Find where the given text appears and provide that cell's center as [X, Y] coordinate. 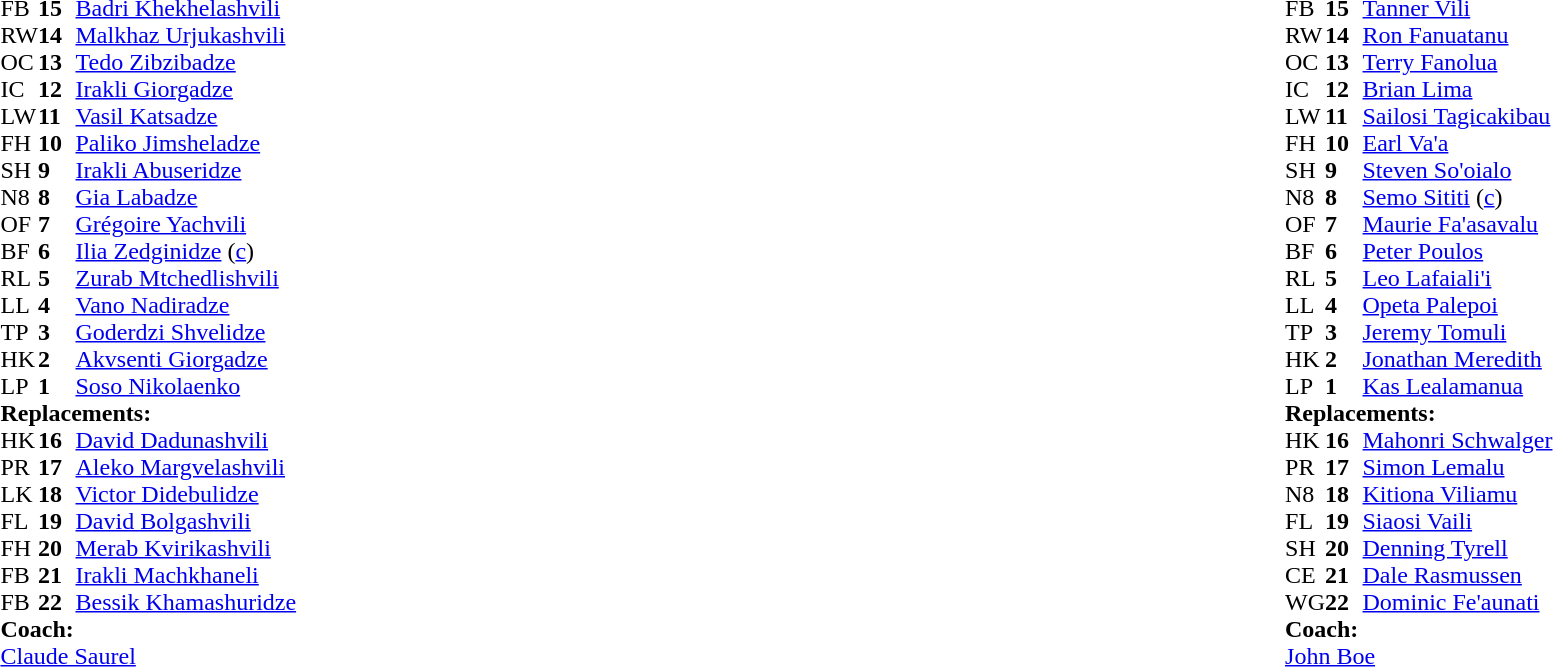
Jeremy Tomuli [1458, 332]
Gia Labadze [186, 198]
Sailosi Tagicakibau [1458, 116]
Aleko Margvelashvili [186, 468]
Akvsenti Giorgadze [186, 360]
Kas Lealamanua [1458, 386]
Kitiona Viliamu [1458, 494]
Merab Kvirikashvili [186, 548]
Malkhaz Urjukashvili [186, 36]
WG [1305, 602]
Paliko Jimsheladze [186, 144]
Mahonri Schwalger [1458, 440]
Opeta Palepoi [1458, 306]
Siaosi Vaili [1458, 522]
Simon Lemalu [1458, 468]
David Bolgashvili [186, 522]
Victor Didebulidze [186, 494]
Irakli Machkhaneli [186, 576]
Leo Lafaiali'i [1458, 278]
Tedo Zibzibadze [186, 62]
Irakli Abuseridze [186, 170]
Semo Sititi (c) [1458, 198]
Ilia Zedginidze (c) [186, 252]
Goderdzi Shvelidze [186, 332]
Earl Va'a [1458, 144]
Grégoire Yachvili [186, 224]
Denning Tyrell [1458, 548]
Peter Poulos [1458, 252]
Steven So'oialo [1458, 170]
Zurab Mtchedlishvili [186, 278]
Ron Fanuatanu [1458, 36]
Jonathan Meredith [1458, 360]
Vasil Katsadze [186, 116]
CE [1305, 576]
David Dadunashvili [186, 440]
Bessik Khamashuridze [186, 602]
Brian Lima [1458, 90]
LK [19, 494]
Vano Nadiradze [186, 306]
Dominic Fe'aunati [1458, 602]
Terry Fanolua [1458, 62]
Dale Rasmussen [1458, 576]
Maurie Fa'asavalu [1458, 224]
Soso Nikolaenko [186, 386]
Irakli Giorgadze [186, 90]
